Output the (x, y) coordinate of the center of the cell containing the given text.  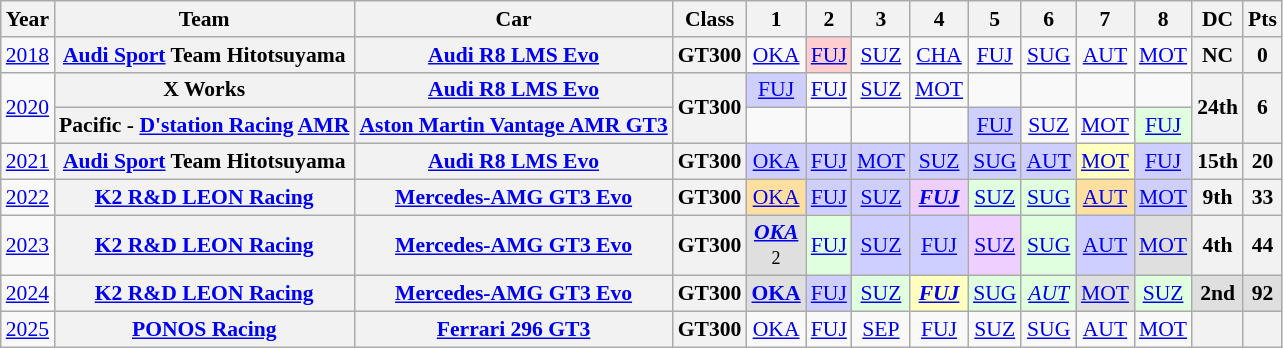
2025 (28, 330)
Aston Martin Vantage AMR GT3 (513, 126)
2nd (1218, 294)
4th (1218, 246)
8 (1163, 19)
Team (204, 19)
5 (994, 19)
Pacific - D'station Racing AMR (204, 126)
DC (1218, 19)
15th (1218, 162)
9th (1218, 197)
33 (1262, 197)
2021 (28, 162)
1 (776, 19)
Year (28, 19)
Ferrari 296 GT3 (513, 330)
Class (710, 19)
20 (1262, 162)
Pts (1262, 19)
0 (1262, 55)
2024 (28, 294)
2022 (28, 197)
2 (829, 19)
3 (881, 19)
X Works (204, 90)
4 (939, 19)
NC (1218, 55)
7 (1105, 19)
2020 (28, 108)
92 (1262, 294)
24th (1218, 108)
PONOS Racing (204, 330)
2023 (28, 246)
CHA (939, 55)
SEP (881, 330)
44 (1262, 246)
2018 (28, 55)
Car (513, 19)
OKA2 (776, 246)
